Output the (X, Y) coordinate of the center of the cell containing the given text.  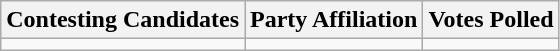
Party Affiliation (334, 20)
Contesting Candidates (123, 20)
Votes Polled (491, 20)
